Identify which cell holds the provided text, then report its (x, y) central coordinate. 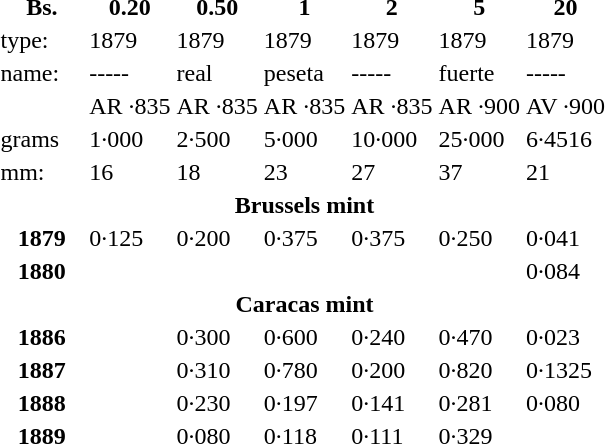
25·000 (479, 139)
16 (130, 172)
0·281 (479, 403)
0·820 (479, 370)
0·240 (392, 337)
2·500 (217, 139)
0·310 (217, 370)
27 (392, 172)
0·470 (479, 337)
0·250 (479, 238)
Brussels mint (305, 205)
0·780 (304, 370)
0·600 (304, 337)
10·000 (392, 139)
0·141 (392, 403)
37 (479, 172)
1·000 (130, 139)
fuerte (479, 73)
0·197 (304, 403)
0·300 (217, 337)
real (217, 73)
18 (217, 172)
AR ·900 (479, 106)
Caracas mint (305, 304)
0·125 (130, 238)
peseta (304, 73)
5·000 (304, 139)
23 (304, 172)
0·230 (217, 403)
